Search for the cell housing the specified text and yield its (x, y) center coordinate. 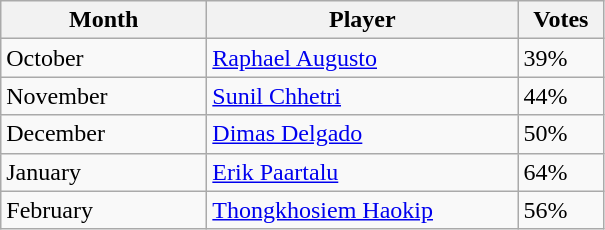
Month (104, 20)
50% (561, 134)
October (104, 58)
February (104, 210)
Raphael Augusto (362, 58)
Player (362, 20)
64% (561, 172)
39% (561, 58)
Thongkhosiem Haokip (362, 210)
Dimas Delgado (362, 134)
Erik Paartalu (362, 172)
44% (561, 96)
56% (561, 210)
November (104, 96)
Sunil Chhetri (362, 96)
January (104, 172)
December (104, 134)
Votes (561, 20)
